For the text-containing cell, return its midpoint in [X, Y] coordinate format. 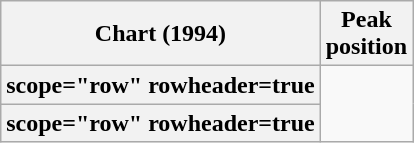
Peakposition [366, 34]
Chart (1994) [160, 34]
